Locate the cell with the specified text and output its [x, y] center coordinate. 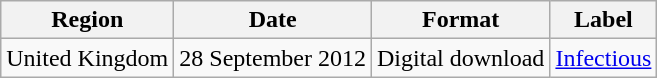
Format [461, 20]
Date [273, 20]
28 September 2012 [273, 58]
Label [604, 20]
Digital download [461, 58]
United Kingdom [88, 58]
Region [88, 20]
Infectious [604, 58]
